Find where the given text appears and provide that cell's center as [x, y] coordinate. 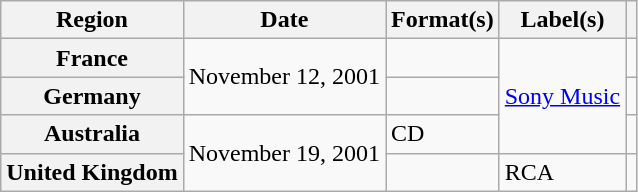
Format(s) [443, 20]
France [92, 58]
Region [92, 20]
CD [443, 134]
Sony Music [562, 96]
November 12, 2001 [284, 77]
RCA [562, 172]
Label(s) [562, 20]
Germany [92, 96]
Australia [92, 134]
November 19, 2001 [284, 153]
United Kingdom [92, 172]
Date [284, 20]
